From the cell containing the given text, extract its center point as (x, y) coordinate. 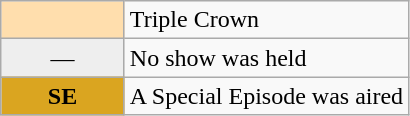
A Special Episode was aired (266, 96)
Triple Crown (266, 20)
No show was held (266, 58)
— (63, 58)
SE (63, 96)
